Detect which cell encompasses the target text, then output its [X, Y] center coordinate. 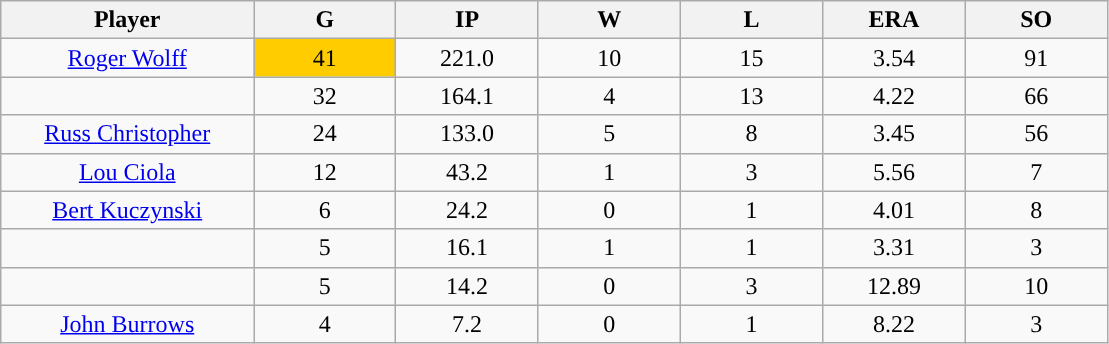
4.01 [894, 210]
SO [1036, 20]
7 [1036, 172]
24 [325, 134]
13 [751, 96]
8.22 [894, 324]
John Burrows [128, 324]
3.54 [894, 58]
43.2 [467, 172]
5.56 [894, 172]
IP [467, 20]
41 [325, 58]
91 [1036, 58]
15 [751, 58]
W [609, 20]
16.1 [467, 248]
12 [325, 172]
14.2 [467, 286]
ERA [894, 20]
133.0 [467, 134]
66 [1036, 96]
G [325, 20]
3.45 [894, 134]
Player [128, 20]
221.0 [467, 58]
32 [325, 96]
Russ Christopher [128, 134]
4.22 [894, 96]
3.31 [894, 248]
Bert Kuczynski [128, 210]
Roger Wolff [128, 58]
Lou Ciola [128, 172]
L [751, 20]
56 [1036, 134]
7.2 [467, 324]
6 [325, 210]
12.89 [894, 286]
164.1 [467, 96]
24.2 [467, 210]
